From the cell containing the given text, extract its center point as [X, Y] coordinate. 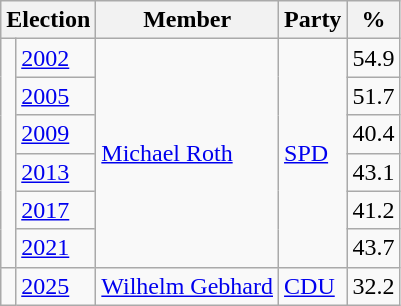
SPD [313, 153]
54.9 [374, 58]
2013 [56, 172]
Party [313, 20]
32.2 [374, 286]
Wilhelm Gebhard [188, 286]
2017 [56, 210]
% [374, 20]
Member [188, 20]
51.7 [374, 96]
41.2 [374, 210]
2009 [56, 134]
43.7 [374, 248]
CDU [313, 286]
Election [48, 20]
2021 [56, 248]
2002 [56, 58]
43.1 [374, 172]
40.4 [374, 134]
Michael Roth [188, 153]
2005 [56, 96]
2025 [56, 286]
